Find where the given text appears and provide that cell's center as [x, y] coordinate. 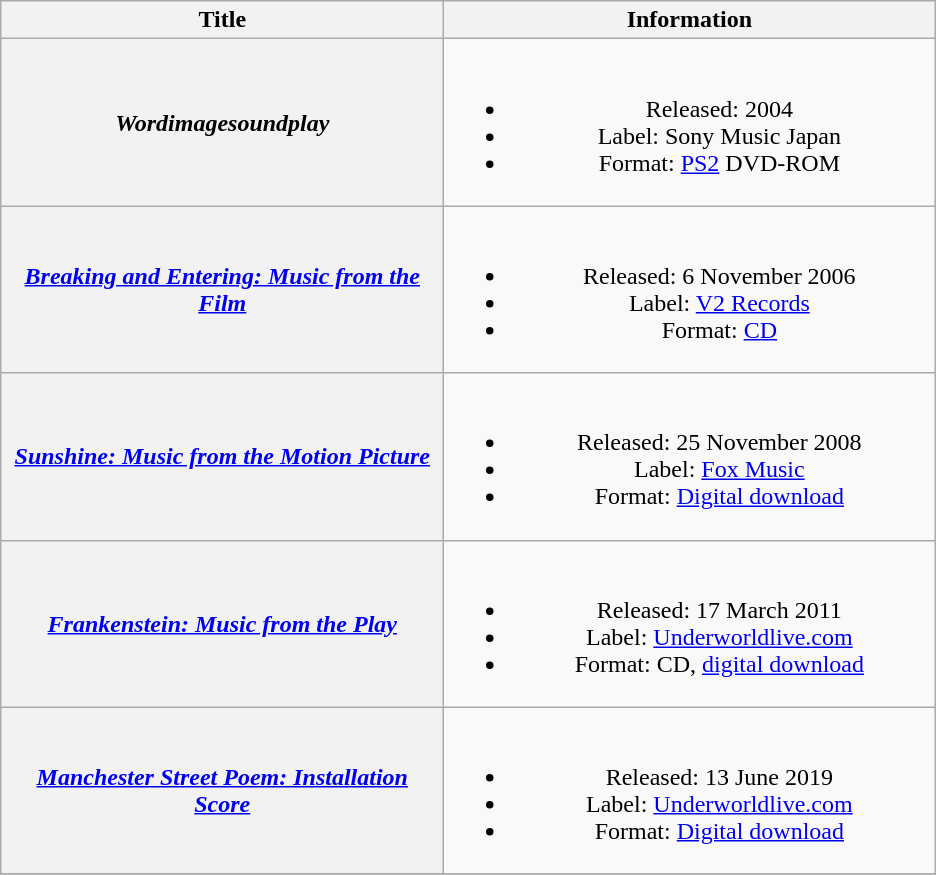
Released: 6 November 2006Label: V2 RecordsFormat: CD [690, 290]
Sunshine: Music from the Motion Picture [222, 456]
Released: 2004Label: Sony Music JapanFormat: PS2 DVD-ROM [690, 122]
Frankenstein: Music from the Play [222, 624]
Released: 17 March 2011Label: Underworldlive.comFormat: CD, digital download [690, 624]
Information [690, 20]
Title [222, 20]
Breaking and Entering: Music from the Film [222, 290]
Released: 25 November 2008Label: Fox MusicFormat: Digital download [690, 456]
Manchester Street Poem: Installation Score [222, 790]
Released: 13 June 2019Label: Underworldlive.comFormat: Digital download [690, 790]
Wordimagesoundplay [222, 122]
